Determine the (x, y) coordinate at the center of the cell enclosing the given text.  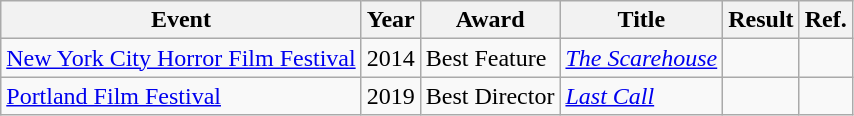
Title (642, 20)
Result (761, 20)
New York City Horror Film Festival (181, 58)
Year (390, 20)
Best Director (490, 96)
2014 (390, 58)
Portland Film Festival (181, 96)
Last Call (642, 96)
Ref. (826, 20)
Award (490, 20)
2019 (390, 96)
The Scarehouse (642, 58)
Best Feature (490, 58)
Event (181, 20)
